Detect which cell encompasses the target text, then output its [X, Y] center coordinate. 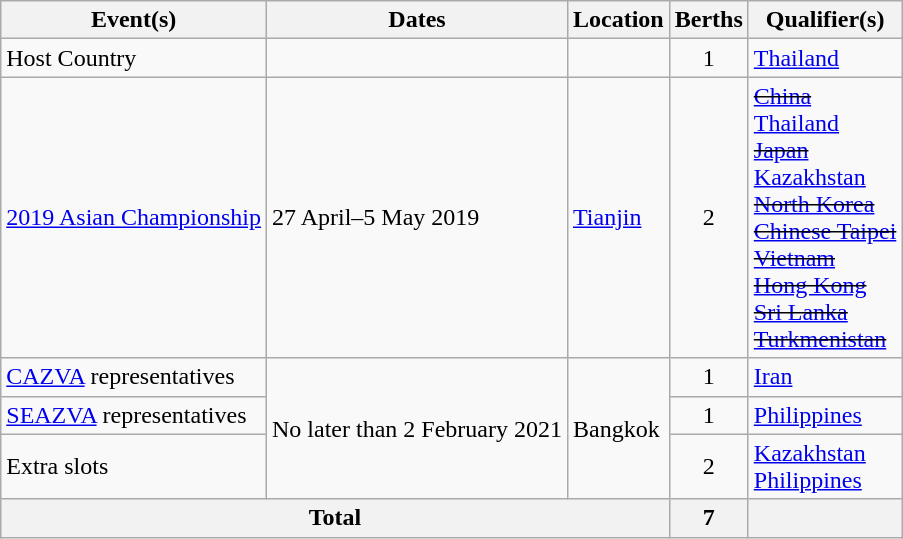
Philippines [825, 415]
Bangkok [618, 428]
Qualifier(s) [825, 20]
Extra slots [134, 466]
2019 Asian Championship [134, 218]
China Thailand Japan Kazakhstan North Korea Chinese Taipei Vietnam Hong Kong Sri Lanka Turkmenistan [825, 218]
CAZVA representatives [134, 377]
Dates [416, 20]
SEAZVA representatives [134, 415]
Location [618, 20]
Host Country [134, 58]
Tianjin [618, 218]
No later than 2 February 2021 [416, 428]
Thailand [825, 58]
Kazakhstan Philippines [825, 466]
Berths [708, 20]
27 April–5 May 2019 [416, 218]
Iran [825, 377]
Event(s) [134, 20]
7 [708, 518]
Total [335, 518]
